Return the [x, y] coordinate for the center point of the cell that contains the specified text.  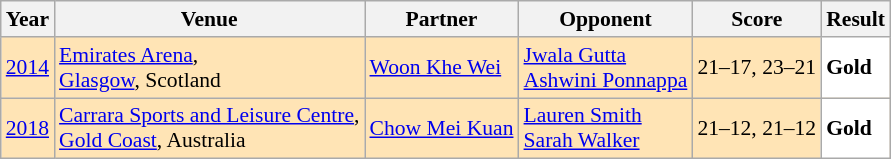
21–17, 23–21 [756, 68]
Result [856, 19]
21–12, 21–12 [756, 128]
Score [756, 19]
Emirates Arena,Glasgow, Scotland [209, 68]
Lauren Smith Sarah Walker [606, 128]
Woon Khe Wei [441, 68]
Jwala Gutta Ashwini Ponnappa [606, 68]
2014 [28, 68]
2018 [28, 128]
Opponent [606, 19]
Venue [209, 19]
Chow Mei Kuan [441, 128]
Partner [441, 19]
Carrara Sports and Leisure Centre,Gold Coast, Australia [209, 128]
Year [28, 19]
